For the text-containing cell, return its midpoint in [X, Y] coordinate format. 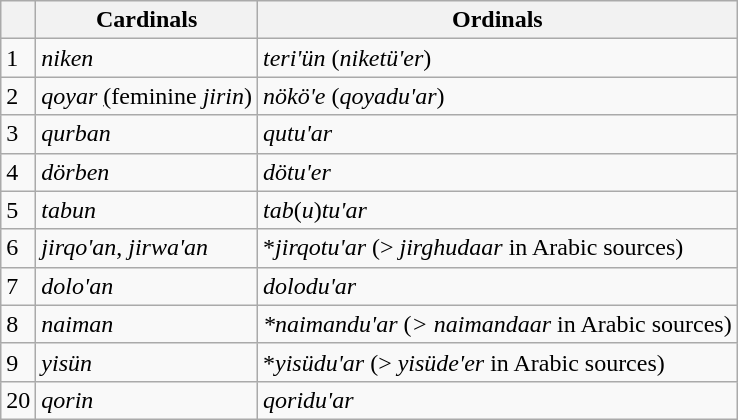
3 [18, 134]
6 [18, 248]
7 [18, 286]
naiman [147, 324]
qoridu'ar [498, 400]
20 [18, 400]
yisün [147, 362]
tabun [147, 210]
qutu'ar [498, 134]
qurban [147, 134]
nökö'e (qoyadu'ar) [498, 96]
qoyar (feminine jirin) [147, 96]
*yisüdu'ar (> yisüde'er in Arabic sources) [498, 362]
teri'ün (niketü'er) [498, 58]
niken [147, 58]
1 [18, 58]
5 [18, 210]
8 [18, 324]
dolo'an [147, 286]
4 [18, 172]
jirqo'an, jirwa'an [147, 248]
2 [18, 96]
9 [18, 362]
dörben [147, 172]
qorin [147, 400]
tab(u)tu'ar [498, 210]
*jirqotu'ar (> jirghudaar in Arabic sources) [498, 248]
Ordinals [498, 20]
Cardinals [147, 20]
*naimandu'ar (> naimandaar in Arabic sources) [498, 324]
dötu'er [498, 172]
dolodu'ar [498, 286]
